Scan for the cell matching the given text and deliver its (X, Y) coordinate at center. 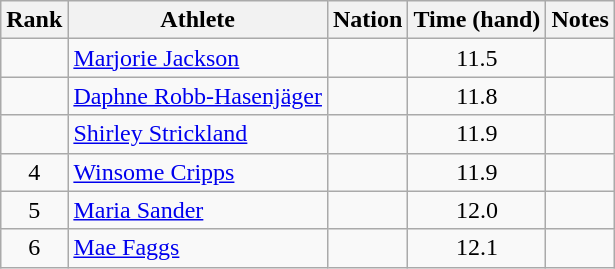
11.8 (477, 96)
5 (34, 210)
11.5 (477, 58)
6 (34, 248)
Daphne Robb-Hasenjäger (198, 96)
Mae Faggs (198, 248)
Marjorie Jackson (198, 58)
Time (hand) (477, 20)
Maria Sander (198, 210)
12.1 (477, 248)
12.0 (477, 210)
Shirley Strickland (198, 134)
Athlete (198, 20)
Nation (367, 20)
Notes (580, 20)
Rank (34, 20)
4 (34, 172)
Winsome Cripps (198, 172)
